Output the (x, y) coordinate of the center of the cell containing the given text.  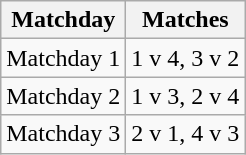
Matchday 3 (64, 134)
Matches (186, 20)
1 v 4, 3 v 2 (186, 58)
1 v 3, 2 v 4 (186, 96)
Matchday (64, 20)
2 v 1, 4 v 3 (186, 134)
Matchday 1 (64, 58)
Matchday 2 (64, 96)
